Identify which cell holds the provided text, then report its (X, Y) central coordinate. 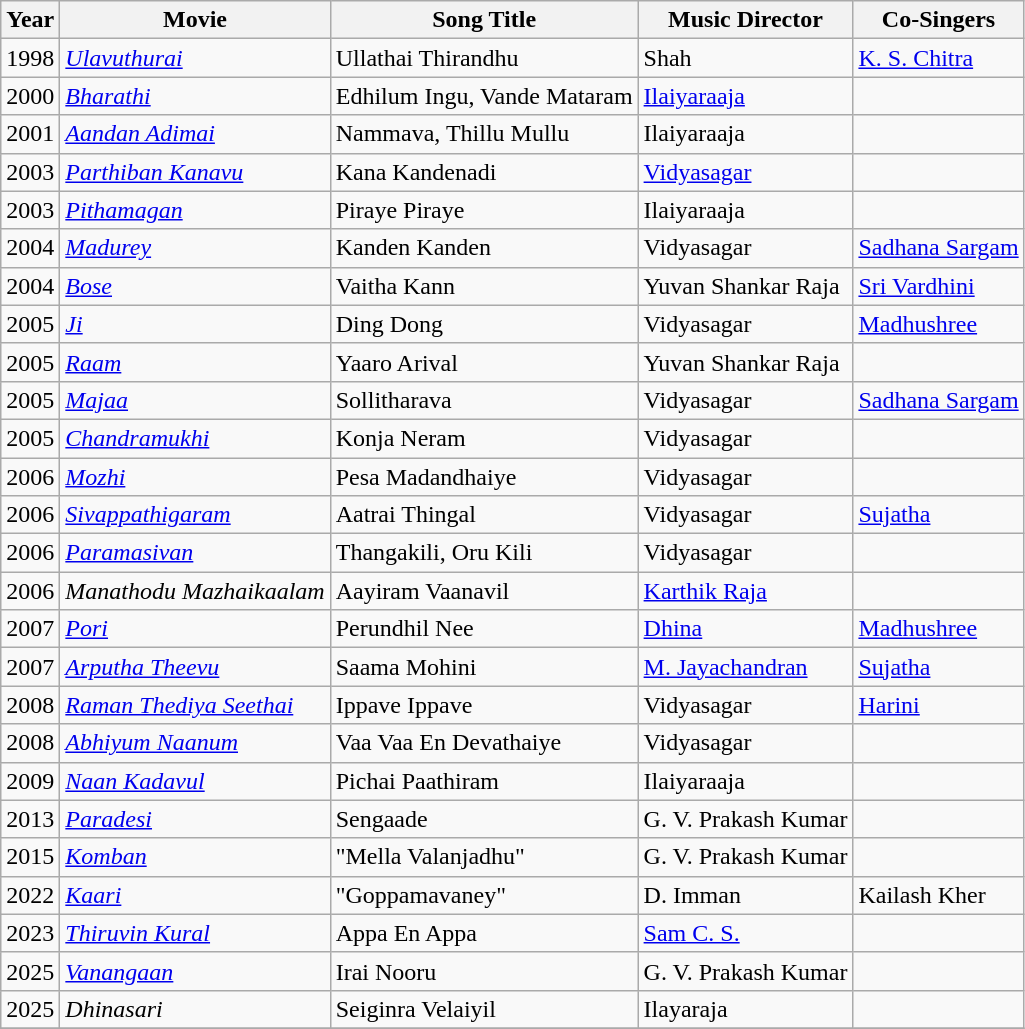
M. Jayachandran (746, 667)
Paramasivan (195, 553)
Ilayaraja (746, 1009)
Song Title (484, 20)
Shah (746, 58)
Year (30, 20)
Mozhi (195, 477)
Raman Thediya Seethai (195, 705)
Ulavuthurai (195, 58)
Nammava, Thillu Mullu (484, 134)
Ippave Ippave (484, 705)
Thiruvin Kural (195, 933)
Seiginra Velaiyil (484, 1009)
Dhina (746, 629)
Bose (195, 286)
Manathodu Mazhaikaalam (195, 591)
Kana Kandenadi (484, 172)
Parthiban Kanavu (195, 172)
"Mella Valanjadhu" (484, 857)
Ullathai Thirandhu (484, 58)
Kailash Kher (938, 895)
Sri Vardhini (938, 286)
Pichai Paathiram (484, 781)
Kanden Kanden (484, 248)
Arputha Theevu (195, 667)
Piraye Piraye (484, 210)
D. Imman (746, 895)
Vaa Vaa En Devathaiye (484, 743)
Saama Mohini (484, 667)
Edhilum Ingu, Vande Mataram (484, 96)
2015 (30, 857)
Sollitharava (484, 400)
Music Director (746, 20)
Abhiyum Naanum (195, 743)
Irai Nooru (484, 971)
Pesa Madandhaiye (484, 477)
Pori (195, 629)
Co-Singers (938, 20)
2001 (30, 134)
Sivappathigaram (195, 515)
"Goppamavaney" (484, 895)
Movie (195, 20)
Sengaade (484, 819)
2022 (30, 895)
K. S. Chitra (938, 58)
Harini (938, 705)
Majaa (195, 400)
Dhinasari (195, 1009)
Perundhil Nee (484, 629)
1998 (30, 58)
Paradesi (195, 819)
Chandramukhi (195, 438)
Ji (195, 324)
Madurey (195, 248)
2023 (30, 933)
Yaaro Arival (484, 362)
Aatrai Thingal (484, 515)
2009 (30, 781)
Raam (195, 362)
Vaitha Kann (484, 286)
Konja Neram (484, 438)
Aandan Adimai (195, 134)
Kaari (195, 895)
Appa En Appa (484, 933)
Karthik Raja (746, 591)
Komban (195, 857)
Pithamagan (195, 210)
Bharathi (195, 96)
Vanangaan (195, 971)
Aayiram Vaanavil (484, 591)
Sam C. S. (746, 933)
2000 (30, 96)
Naan Kadavul (195, 781)
2013 (30, 819)
Thangakili, Oru Kili (484, 553)
Ding Dong (484, 324)
